Determine the (X, Y) coordinate at the center of the cell enclosing the given text.  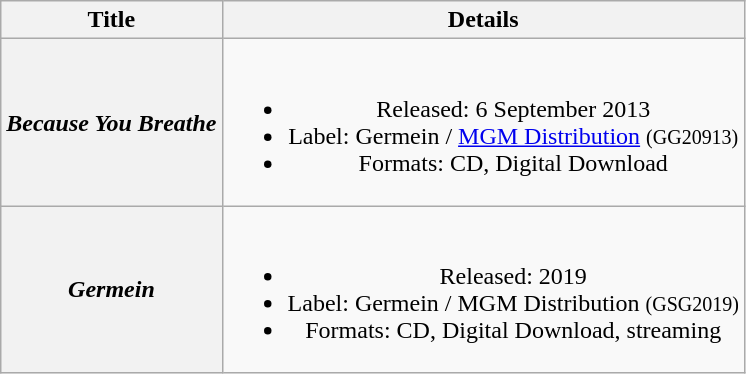
Released: 2019Label: Germein / MGM Distribution (GSG2019)Formats: CD, Digital Download, streaming (483, 290)
Title (112, 20)
Because You Breathe (112, 122)
Released: 6 September 2013Label: Germein / MGM Distribution (GG20913)Formats: CD, Digital Download (483, 122)
Details (483, 20)
Germein (112, 290)
